Capture the cell that displays the provided text and extract its (X, Y) central coordinate. 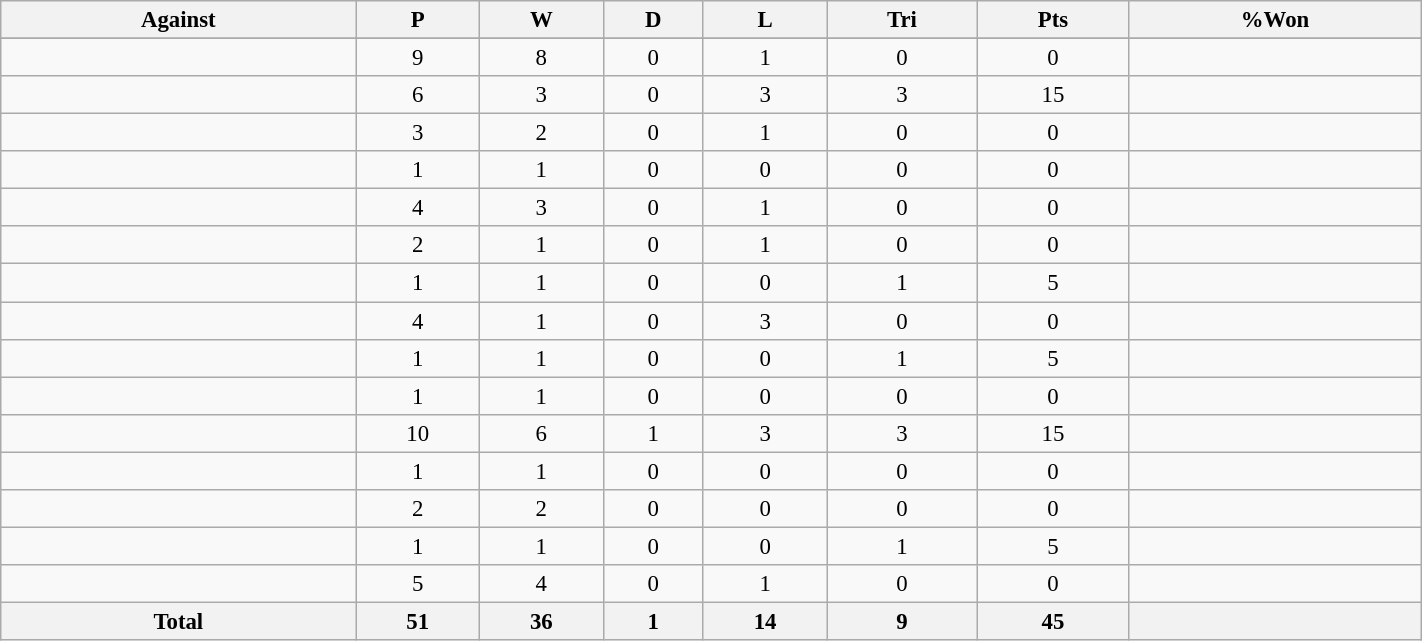
36 (541, 621)
Pts (1053, 20)
%Won (1275, 20)
Tri (902, 20)
45 (1053, 621)
W (541, 20)
14 (765, 621)
Total (178, 621)
8 (541, 58)
L (765, 20)
D (653, 20)
10 (418, 433)
51 (418, 621)
Against (178, 20)
P (418, 20)
